For the text-containing cell, return its midpoint in [x, y] coordinate format. 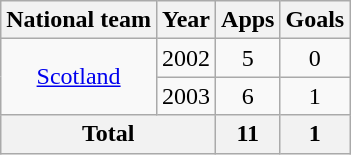
6 [248, 96]
Scotland [79, 77]
Total [108, 134]
Goals [315, 20]
Apps [248, 20]
2003 [186, 96]
Year [186, 20]
2002 [186, 58]
0 [315, 58]
11 [248, 134]
5 [248, 58]
National team [79, 20]
